Extract the (x, y) coordinate from the center of the cell holding the provided text.  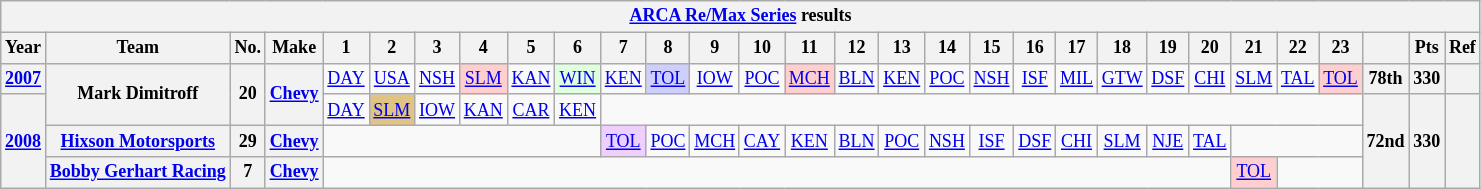
MIL (1077, 78)
11 (809, 48)
1 (346, 48)
16 (1035, 48)
Pts (1427, 48)
22 (1298, 48)
WIN (578, 78)
9 (715, 48)
No. (248, 48)
2 (392, 48)
5 (531, 48)
3 (438, 48)
2008 (24, 141)
23 (1340, 48)
13 (902, 48)
CAY (762, 140)
19 (1168, 48)
Hixson Motorsports (138, 140)
USA (392, 78)
29 (248, 140)
14 (948, 48)
GTW (1122, 78)
Mark Dimitroff (138, 94)
8 (668, 48)
Year (24, 48)
ARCA Re/Max Series results (740, 16)
15 (992, 48)
Ref (1463, 48)
4 (483, 48)
NJE (1168, 140)
Bobby Gerhart Racing (138, 172)
10 (762, 48)
18 (1122, 48)
6 (578, 48)
Make (294, 48)
CAR (531, 110)
12 (856, 48)
2007 (24, 78)
78th (1386, 78)
Team (138, 48)
17 (1077, 48)
21 (1254, 48)
72nd (1386, 141)
